Detect which cell encompasses the target text, then output its (X, Y) center coordinate. 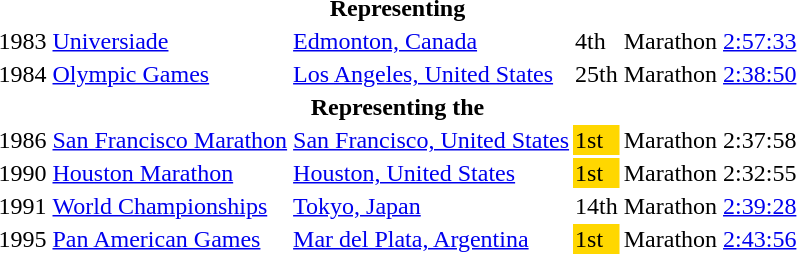
25th (597, 74)
4th (597, 41)
Mar del Plata, Argentina (432, 239)
14th (597, 206)
Universiade (170, 41)
Pan American Games (170, 239)
San Francisco Marathon (170, 140)
Houston, United States (432, 173)
Los Angeles, United States (432, 74)
Houston Marathon (170, 173)
Tokyo, Japan (432, 206)
World Championships (170, 206)
San Francisco, United States (432, 140)
Olympic Games (170, 74)
Edmonton, Canada (432, 41)
